Locate the cell with the specified text and output its [x, y] center coordinate. 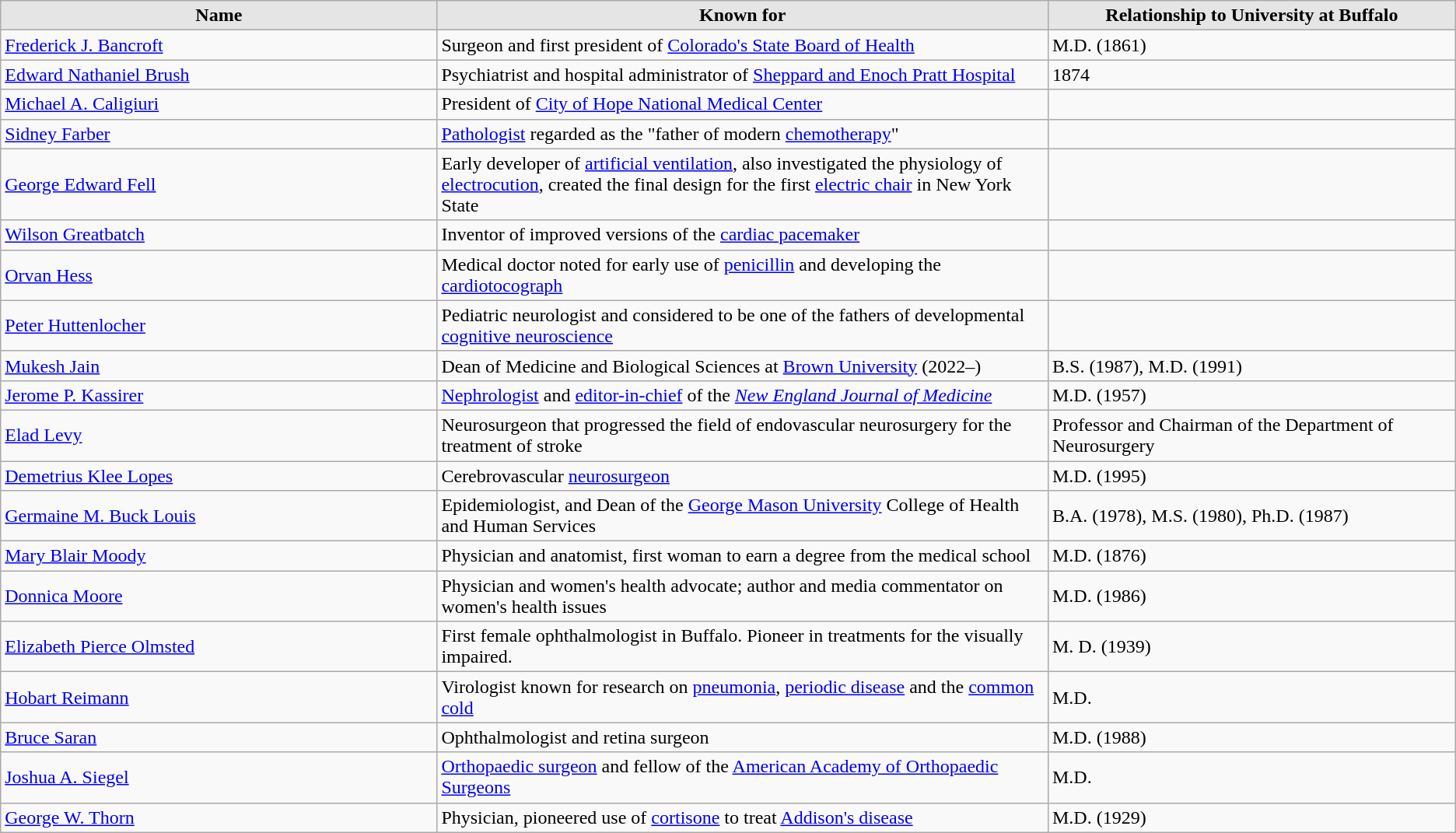
Michael A. Caligiuri [219, 104]
Ophthalmologist and retina surgeon [743, 737]
Medical doctor noted for early use of penicillin and developing the cardiotocograph [743, 275]
Peter Huttenlocher [219, 325]
B.A. (1978), M.S. (1980), Ph.D. (1987) [1251, 516]
M.D. (1957) [1251, 395]
Orthopaedic surgeon and fellow of the American Academy of Orthopaedic Surgeons [743, 778]
1874 [1251, 75]
President of City of Hope National Medical Center [743, 104]
M.D. (1995) [1251, 475]
Inventor of improved versions of the cardiac pacemaker [743, 235]
M.D. (1876) [1251, 556]
Mary Blair Moody [219, 556]
First female ophthalmologist in Buffalo. Pioneer in treatments for the visually impaired. [743, 647]
Epidemiologist, and Dean of the George Mason University College of Health and Human Services [743, 516]
Cerebrovascular neurosurgeon [743, 475]
Pathologist regarded as the "father of modern chemotherapy" [743, 134]
Joshua A. Siegel [219, 778]
M.D. (1929) [1251, 817]
M.D. (1988) [1251, 737]
Professor and Chairman of the Department of Neurosurgery [1251, 436]
Pediatric neurologist and considered to be one of the fathers of developmental cognitive neuroscience [743, 325]
Germaine M. Buck Louis [219, 516]
Elizabeth Pierce Olmsted [219, 647]
Known for [743, 16]
Name [219, 16]
George W. Thorn [219, 817]
Donnica Moore [219, 596]
Surgeon and first president of Colorado's State Board of Health [743, 45]
Elad Levy [219, 436]
Bruce Saran [219, 737]
Frederick J. Bancroft [219, 45]
Relationship to University at Buffalo [1251, 16]
M. D. (1939) [1251, 647]
M.D. (1861) [1251, 45]
Physician and anatomist, first woman to earn a degree from the medical school [743, 556]
Neurosurgeon that progressed the field of endovascular neurosurgery for the treatment of stroke [743, 436]
Wilson Greatbatch [219, 235]
Hobart Reimann [219, 697]
Dean of Medicine and Biological Sciences at Brown University (2022–) [743, 366]
Virologist known for research on pneumonia, periodic disease and the common cold [743, 697]
Jerome P. Kassirer [219, 395]
M.D. (1986) [1251, 596]
Physician and women's health advocate; author and media commentator on women's health issues [743, 596]
Psychiatrist and hospital administrator of Sheppard and Enoch Pratt Hospital [743, 75]
Nephrologist and editor-in-chief of the New England Journal of Medicine [743, 395]
George Edward Fell [219, 184]
Physician, pioneered use of cortisone to treat Addison's disease [743, 817]
Mukesh Jain [219, 366]
Orvan Hess [219, 275]
Demetrius Klee Lopes [219, 475]
Sidney Farber [219, 134]
B.S. (1987), M.D. (1991) [1251, 366]
Edward Nathaniel Brush [219, 75]
